Provide the [X, Y] coordinate of the cell's center where the given text is located.  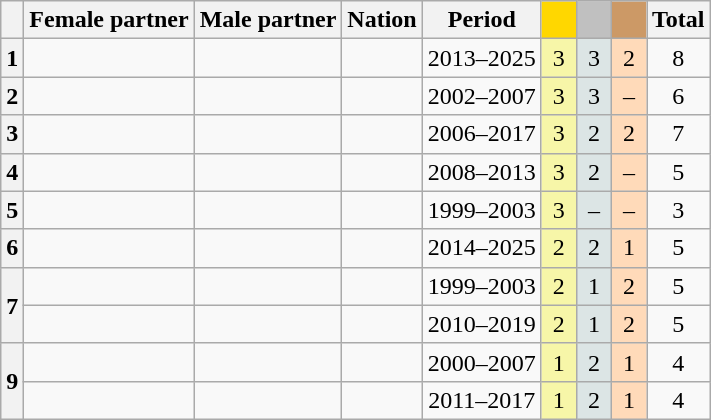
Period [482, 20]
Total [678, 20]
2008–2013 [482, 172]
2002–2007 [482, 96]
8 [678, 58]
2000–2007 [482, 362]
Female partner [109, 20]
2011–2017 [482, 400]
Male partner [268, 20]
2010–2019 [482, 324]
2013–2025 [482, 58]
9 [12, 381]
2014–2025 [482, 248]
Nation [382, 20]
2006–2017 [482, 134]
